Locate the cell with the specified text and output its [x, y] center coordinate. 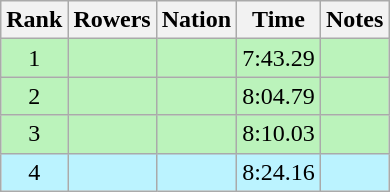
Time [279, 20]
Rank [34, 20]
Nation [196, 20]
2 [34, 96]
7:43.29 [279, 58]
Notes [354, 20]
8:24.16 [279, 172]
8:10.03 [279, 134]
Rowers [112, 20]
3 [34, 134]
4 [34, 172]
1 [34, 58]
8:04.79 [279, 96]
